Provide the (X, Y) coordinate of the cell's center where the given text is located.  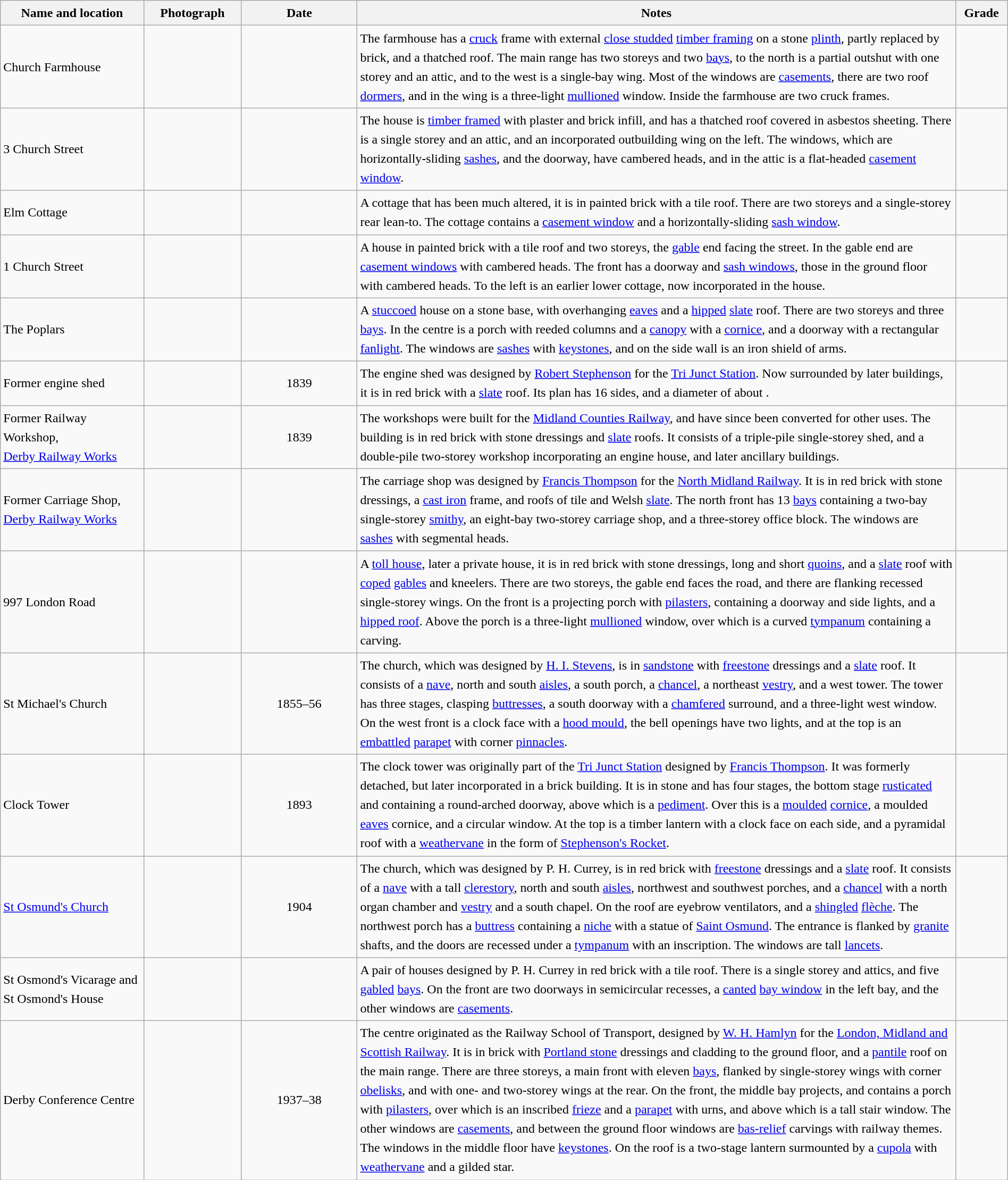
1937–38 (299, 1101)
Date (299, 13)
Notes (656, 13)
Grade (981, 13)
Former Railway Workshop,Derby Railway Works (72, 437)
Former Carriage Shop,Derby Railway Works (72, 509)
1 Church Street (72, 266)
Church Farmhouse (72, 67)
1855–56 (299, 703)
St Michael's Church (72, 703)
1893 (299, 805)
997 London Road (72, 602)
Name and location (72, 13)
The Poplars (72, 330)
Derby Conference Centre (72, 1101)
3 Church Street (72, 149)
St Osmond's Vicarage andSt Osmond's House (72, 989)
St Osmund's Church (72, 907)
Photograph (192, 13)
Elm Cottage (72, 213)
Clock Tower (72, 805)
Former engine shed (72, 383)
1904 (299, 907)
